For the text-containing cell, return its midpoint in [X, Y] coordinate format. 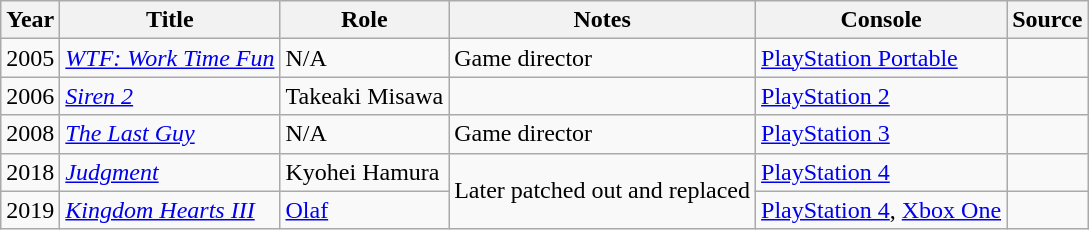
Takeaki Misawa [364, 96]
PlayStation Portable [882, 58]
Console [882, 20]
2008 [30, 134]
Source [1048, 20]
WTF: Work Time Fun [170, 58]
PlayStation 4, Xbox One [882, 210]
PlayStation 2 [882, 96]
Role [364, 20]
Notes [602, 20]
Later patched out and replaced [602, 191]
2006 [30, 96]
Siren 2 [170, 96]
Olaf [364, 210]
Kingdom Hearts III [170, 210]
Title [170, 20]
Judgment [170, 172]
The Last Guy [170, 134]
2005 [30, 58]
Year [30, 20]
2018 [30, 172]
Kyohei Hamura [364, 172]
PlayStation 3 [882, 134]
2019 [30, 210]
PlayStation 4 [882, 172]
